From the cell containing the given text, extract its center point as [x, y] coordinate. 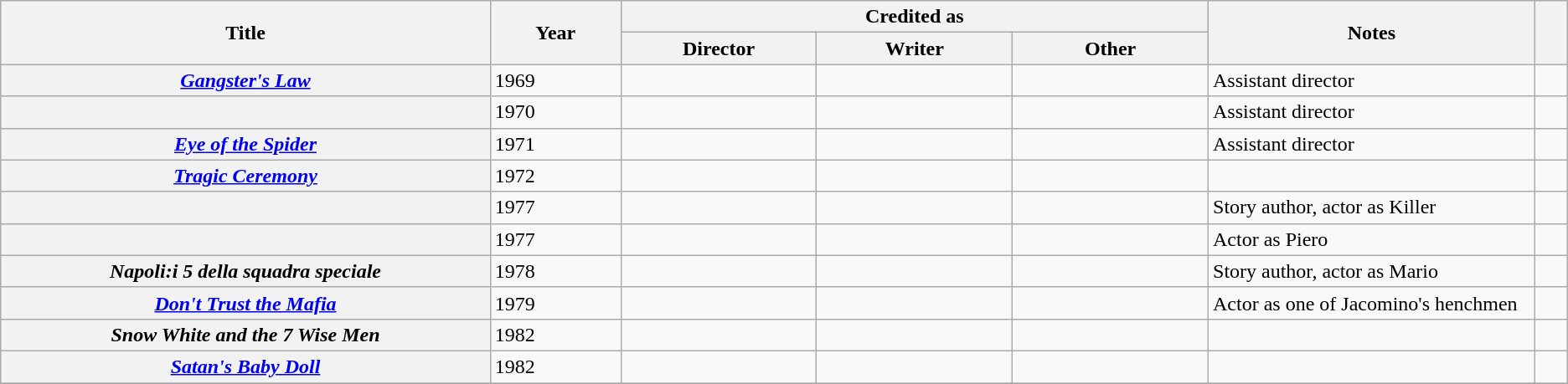
Snow White and the 7 Wise Men [246, 335]
Director [719, 49]
Credited as [915, 17]
Napoli:i 5 della squadra speciale [246, 271]
Tragic Ceremony [246, 176]
Gangster's Law [246, 80]
Don't Trust the Mafia [246, 303]
Actor as Piero [1372, 239]
Notes [1372, 33]
Title [246, 33]
Story author, actor as Killer [1372, 207]
1979 [555, 303]
1972 [555, 176]
1970 [555, 112]
Other [1111, 49]
Writer [915, 49]
Eye of the Spider [246, 144]
1971 [555, 144]
Satan's Baby Doll [246, 366]
Actor as one of Jacomino's henchmen [1372, 303]
1978 [555, 271]
Story author, actor as Mario [1372, 271]
1969 [555, 80]
Year [555, 33]
